Provide the (X, Y) coordinate of the cell's center where the given text is located.  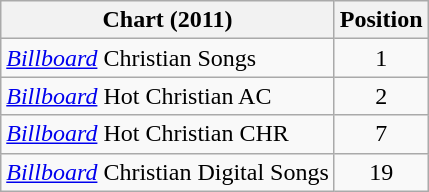
Billboard Hot Christian AC (168, 96)
2 (381, 96)
Billboard Christian Digital Songs (168, 172)
19 (381, 172)
Billboard Christian Songs (168, 58)
Billboard Hot Christian CHR (168, 134)
1 (381, 58)
Position (381, 20)
7 (381, 134)
Chart (2011) (168, 20)
